Capture the cell that displays the provided text and extract its [x, y] central coordinate. 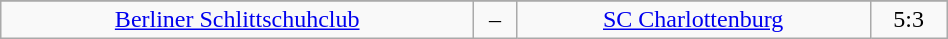
– [496, 20]
5:3 [908, 20]
Berliner Schlittschuhclub [238, 20]
SC Charlottenburg [693, 20]
